From the cell containing the given text, extract its center point as (x, y) coordinate. 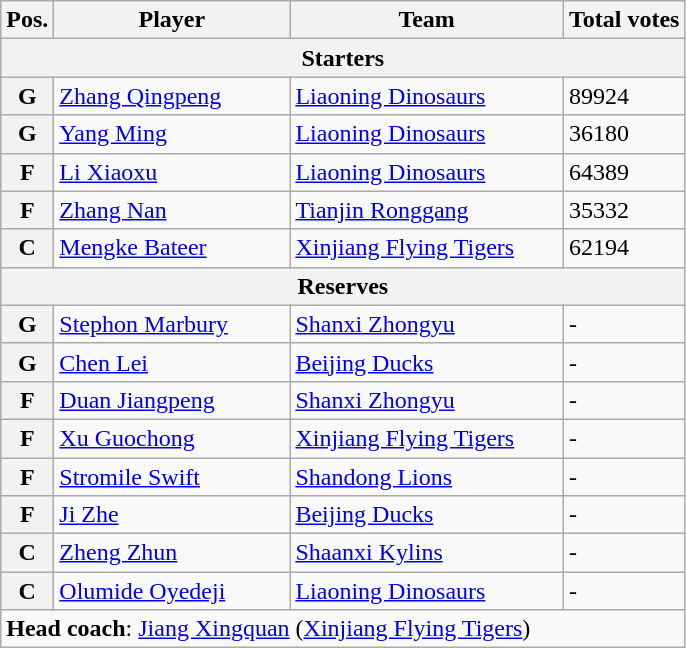
36180 (624, 134)
Reserves (343, 286)
Duan Jiangpeng (172, 400)
Total votes (624, 20)
Zhang Qingpeng (172, 96)
Stephon Marbury (172, 324)
62194 (624, 248)
Tianjin Ronggang (427, 210)
Mengke Bateer (172, 248)
Shaanxi Kylins (427, 553)
Team (427, 20)
Zheng Zhun (172, 553)
Li Xiaoxu (172, 172)
Ji Zhe (172, 515)
Stromile Swift (172, 477)
35332 (624, 210)
Chen Lei (172, 362)
89924 (624, 96)
Head coach: Jiang Xingquan (Xinjiang Flying Tigers) (343, 629)
Starters (343, 58)
Olumide Oyedeji (172, 591)
Yang Ming (172, 134)
Shandong Lions (427, 477)
Pos. (28, 20)
Xu Guochong (172, 438)
Zhang Nan (172, 210)
Player (172, 20)
64389 (624, 172)
